Determine the [x, y] coordinate at the center of the cell enclosing the given text.  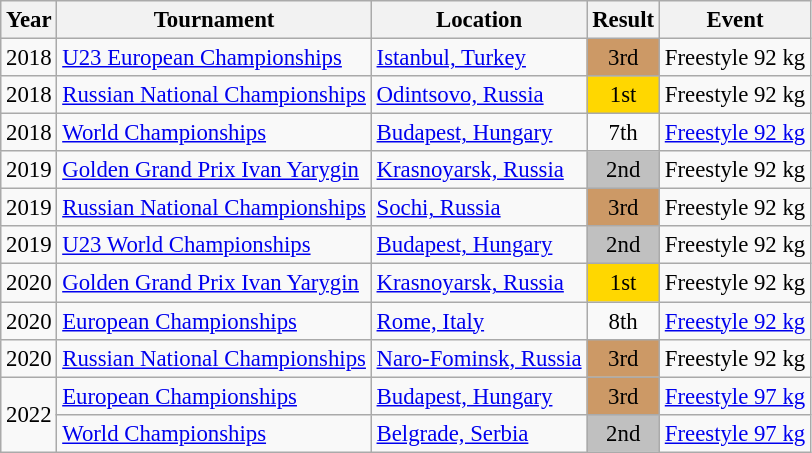
Istanbul, Turkey [479, 58]
7th [624, 133]
Belgrade, Serbia [479, 433]
U23 World Championships [214, 245]
Event [734, 20]
2022 [29, 414]
Sochi, Russia [479, 208]
U23 European Championships [214, 58]
Rome, Italy [479, 321]
Naro-Fominsk, Russia [479, 358]
Location [479, 20]
Result [624, 20]
Year [29, 20]
8th [624, 321]
Tournament [214, 20]
Odintsovo, Russia [479, 95]
